Return (X, Y) of the center of cell containing provided text 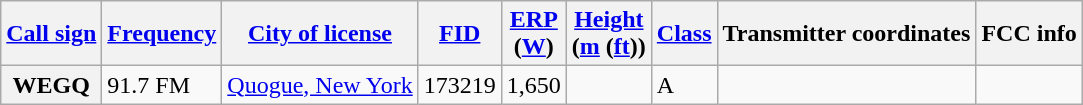
Call sign (52, 34)
91.7 FM (162, 85)
Transmitter coordinates (846, 34)
Class (684, 34)
1,650 (534, 85)
ERP(W) (534, 34)
WEGQ (52, 85)
A (684, 85)
Quogue, New York (320, 85)
FCC info (1029, 34)
173219 (460, 85)
City of license (320, 34)
FID (460, 34)
Height(m (ft)) (608, 34)
Frequency (162, 34)
